Determine the (x, y) coordinate at the center of the cell enclosing the given text.  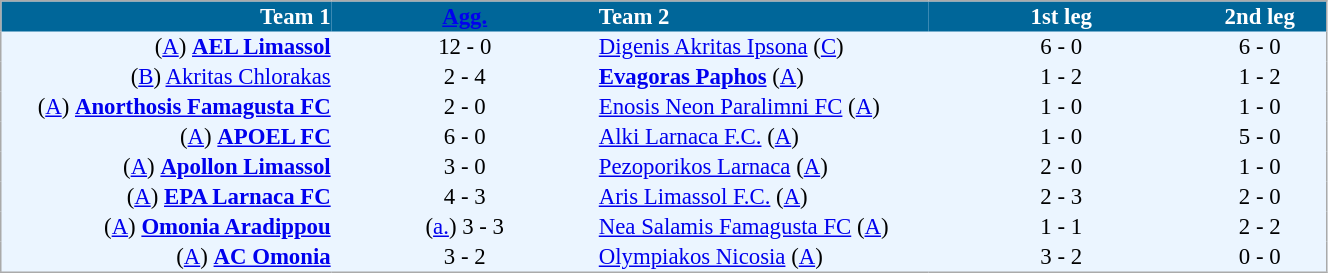
2 - 3 (1062, 197)
(B) Akritas Chlorakas (166, 77)
2 - 2 (1260, 227)
Enosis Neon Paralimni FC (A) (762, 107)
Evagoras Paphos (A) (762, 77)
Pezoporikos Larnaca (A) (762, 167)
Team 2 (762, 16)
4 - 3 (464, 197)
Olympiakos Nicosia (A) (762, 257)
Agg. (464, 16)
1 - 1 (1062, 227)
(A) Omonia Aradippou (166, 227)
(A) APOEL FC (166, 137)
(A) Anorthosis Famagusta FC (166, 107)
Digenis Akritas Ipsona (C) (762, 47)
3 - 0 (464, 167)
1st leg (1062, 16)
Alki Larnaca F.C. (A) (762, 137)
5 - 0 (1260, 137)
Team 1 (166, 16)
(a.) 3 - 3 (464, 227)
(A) EPA Larnaca FC (166, 197)
(A) AC Omonia (166, 257)
Aris Limassol F.C. (A) (762, 197)
12 - 0 (464, 47)
0 - 0 (1260, 257)
Nea Salamis Famagusta FC (A) (762, 227)
2nd leg (1260, 16)
2 - 4 (464, 77)
(A) AEL Limassol (166, 47)
(A) Apollon Limassol (166, 167)
